Pinpoint the cell where the given text exists, returning its [x, y] midpoint coordinate. 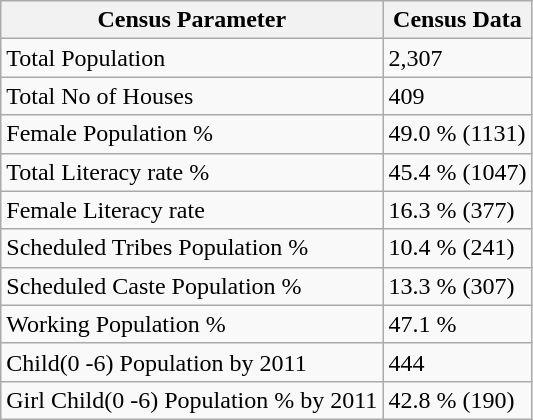
2,307 [458, 58]
47.1 % [458, 324]
Child(0 -6) Population by 2011 [192, 362]
42.8 % (190) [458, 400]
Girl Child(0 -6) Population % by 2011 [192, 400]
Scheduled Caste Population % [192, 286]
Female Population % [192, 134]
Female Literacy rate [192, 210]
Total Literacy rate % [192, 172]
13.3 % (307) [458, 286]
10.4 % (241) [458, 248]
Census Parameter [192, 20]
16.3 % (377) [458, 210]
Census Data [458, 20]
444 [458, 362]
Total No of Houses [192, 96]
49.0 % (1131) [458, 134]
Scheduled Tribes Population % [192, 248]
409 [458, 96]
Total Population [192, 58]
Working Population % [192, 324]
45.4 % (1047) [458, 172]
